Search for the cell housing the specified text and yield its (x, y) center coordinate. 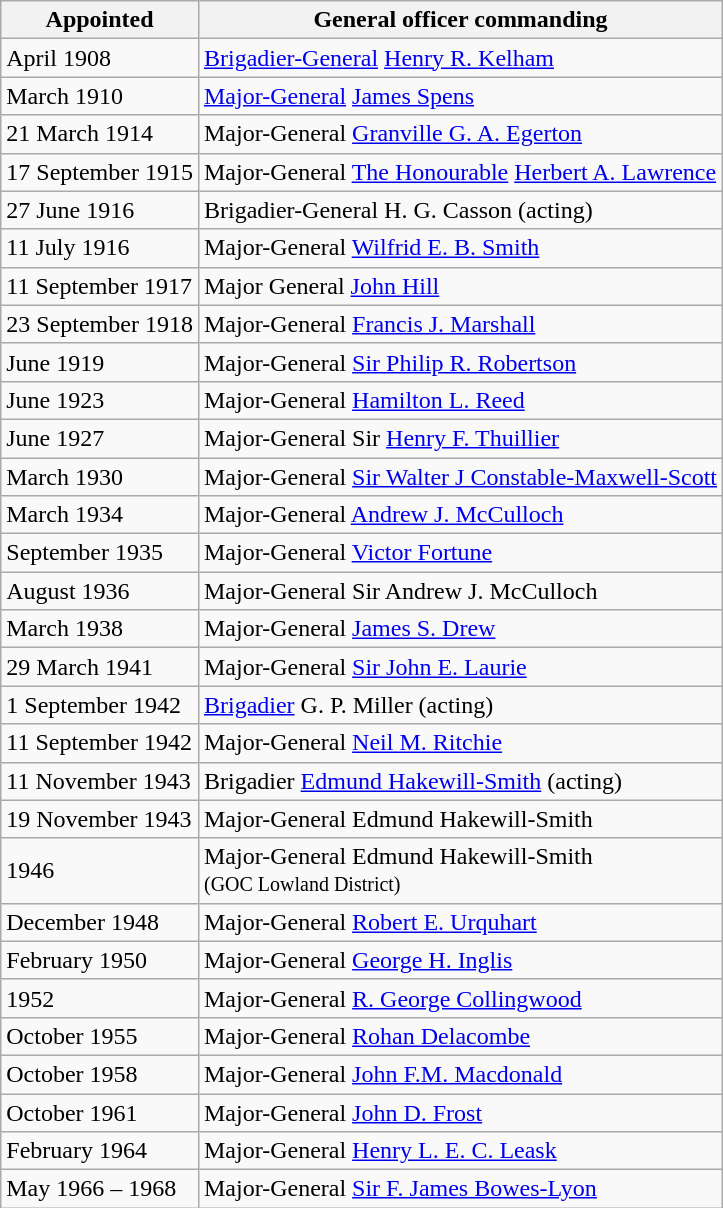
1952 (100, 998)
Major-General Sir Andrew J. McCulloch (460, 591)
27 June 1916 (100, 210)
17 September 1915 (100, 172)
October 1958 (100, 1074)
Major-General Sir Henry F. Thuillier (460, 438)
21 March 1914 (100, 134)
March 1934 (100, 515)
Major-General Granville G. A. Egerton (460, 134)
Major-General John F.M. Macdonald (460, 1074)
August 1936 (100, 591)
December 1948 (100, 922)
Major-General James S. Drew (460, 629)
Brigadier-General H. G. Casson (acting) (460, 210)
Major-General Sir Walter J Constable-Maxwell-Scott (460, 477)
February 1950 (100, 960)
Major-General Francis J. Marshall (460, 324)
11 September 1942 (100, 743)
23 September 1918 (100, 324)
Major-General The Honourable Herbert A. Lawrence (460, 172)
Appointed (100, 20)
1 September 1942 (100, 705)
Major-General Rohan Delacombe (460, 1036)
Major-General Henry L. E. C. Leask (460, 1151)
Major-General John D. Frost (460, 1113)
Major-General Sir John E. Laurie (460, 667)
September 1935 (100, 553)
March 1938 (100, 629)
Major-General George H. Inglis (460, 960)
Major General John Hill (460, 286)
March 1930 (100, 477)
11 November 1943 (100, 781)
11 July 1916 (100, 248)
Major-General Sir F. James Bowes-Lyon (460, 1189)
Major-General Sir Philip R. Robertson (460, 362)
Major-General Robert E. Urquhart (460, 922)
Major-General Hamilton L. Reed (460, 400)
Major-General James Spens (460, 96)
October 1961 (100, 1113)
11 September 1917 (100, 286)
Major-General Neil M. Ritchie (460, 743)
Brigadier-General Henry R. Kelham (460, 58)
May 1966 – 1968 (100, 1189)
Major-General Edmund Hakewill-Smith (460, 819)
Major-General Victor Fortune (460, 553)
Major-General Edmund Hakewill-Smith(GOC Lowland District) (460, 870)
June 1923 (100, 400)
October 1955 (100, 1036)
General officer commanding (460, 20)
Major-General Wilfrid E. B. Smith (460, 248)
29 March 1941 (100, 667)
February 1964 (100, 1151)
Major-General R. George Collingwood (460, 998)
Brigadier G. P. Miller (acting) (460, 705)
April 1908 (100, 58)
June 1919 (100, 362)
19 November 1943 (100, 819)
March 1910 (100, 96)
1946 (100, 870)
Brigadier Edmund Hakewill-Smith (acting) (460, 781)
Major-General Andrew J. McCulloch (460, 515)
June 1927 (100, 438)
